Capture the cell that displays the provided text and extract its [X, Y] central coordinate. 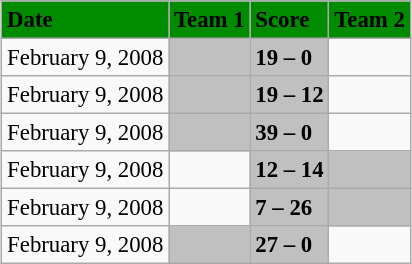
19 – 12 [290, 95]
Team 2 [370, 20]
Team 1 [210, 20]
19 – 0 [290, 57]
7 – 26 [290, 208]
39 – 0 [290, 133]
27 – 0 [290, 245]
Date [86, 20]
Score [290, 20]
12 – 14 [290, 170]
